Scan for the cell matching the given text and deliver its [X, Y] coordinate at center. 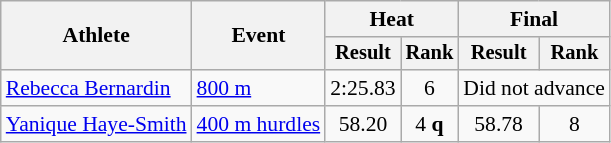
Event [259, 36]
6 [430, 88]
Athlete [96, 36]
8 [574, 124]
Yanique Haye-Smith [96, 124]
2:25.83 [362, 88]
Rebecca Bernardin [96, 88]
58.78 [498, 124]
800 m [259, 88]
Did not advance [534, 88]
4 q [430, 124]
400 m hurdles [259, 124]
Final [534, 19]
Heat [392, 19]
58.20 [362, 124]
